Capture the cell that displays the provided text and extract its [X, Y] central coordinate. 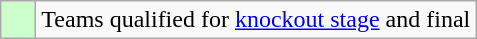
Teams qualified for knockout stage and final [256, 20]
